Find where the given text appears and provide that cell's center as (x, y) coordinate. 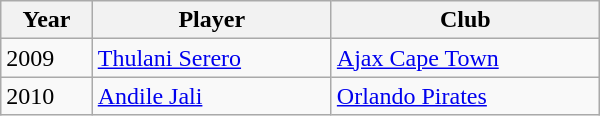
2010 (46, 96)
2009 (46, 58)
Ajax Cape Town (465, 58)
Andile Jali (212, 96)
Player (212, 20)
Club (465, 20)
Year (46, 20)
Orlando Pirates (465, 96)
Thulani Serero (212, 58)
